Pinpoint the cell where the given text exists, returning its [x, y] midpoint coordinate. 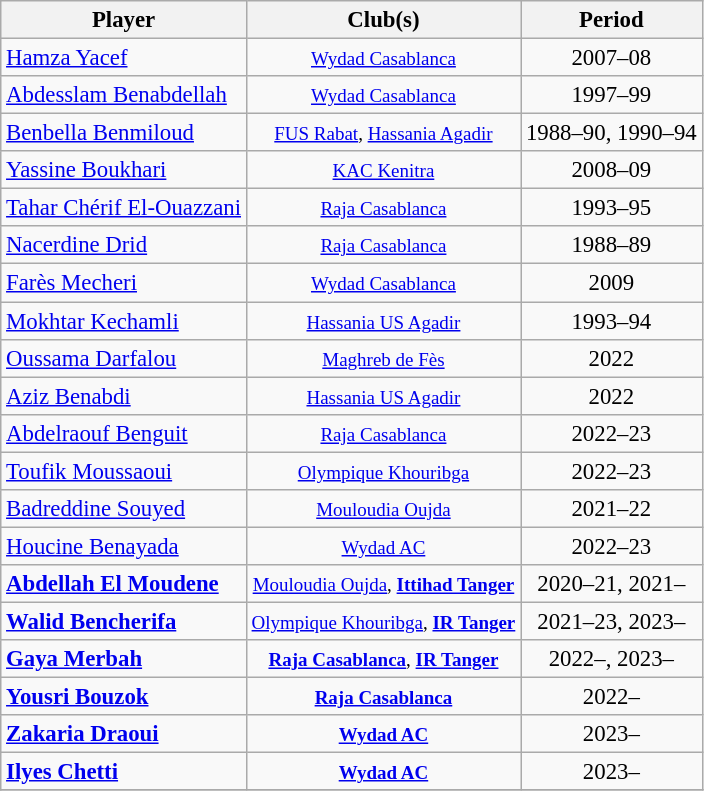
2008–09 [612, 170]
Club(s) [383, 20]
2007–08 [612, 58]
Olympique Khouribga, IR Tanger [383, 621]
Zakaria Draoui [124, 734]
Raja Casablanca, IR Tanger [383, 659]
Oussama Darfalou [124, 358]
Player [124, 20]
Badreddine Souyed [124, 509]
1993–95 [612, 208]
Farès Mecheri [124, 283]
Mouloudia Oujda [383, 509]
Aziz Benabdi [124, 396]
2020–21, 2021– [612, 584]
FUS Rabat, Hassania Agadir [383, 133]
2021–23, 2023– [612, 621]
2021–22 [612, 509]
Benbella Benmiloud [124, 133]
Abdellah El Moudene [124, 584]
Yousri Bouzok [124, 697]
Hamza Yacef [124, 58]
Abdesslam Benabdellah [124, 95]
Houcine Benayada [124, 546]
Mokhtar Kechamli [124, 321]
2022–, 2023– [612, 659]
Abdelraouf Benguit [124, 433]
Yassine Boukhari [124, 170]
Walid Bencherifa [124, 621]
Period [612, 20]
1993–94 [612, 321]
KAC Kenitra [383, 170]
1988–89 [612, 245]
Toufik Moussaoui [124, 471]
1997–99 [612, 95]
Gaya Merbah [124, 659]
Nacerdine Drid [124, 245]
Olympique Khouribga [383, 471]
Maghreb de Fès [383, 358]
Ilyes Chetti [124, 772]
2022– [612, 697]
Tahar Chérif El-Ouazzani [124, 208]
1988–90, 1990–94 [612, 133]
Mouloudia Oujda, Ittihad Tanger [383, 584]
2009 [612, 283]
